Capture the cell that displays the provided text and extract its [x, y] central coordinate. 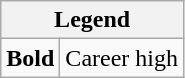
Legend [92, 20]
Career high [122, 58]
Bold [30, 58]
